Output the (x, y) coordinate of the center of the cell containing the given text.  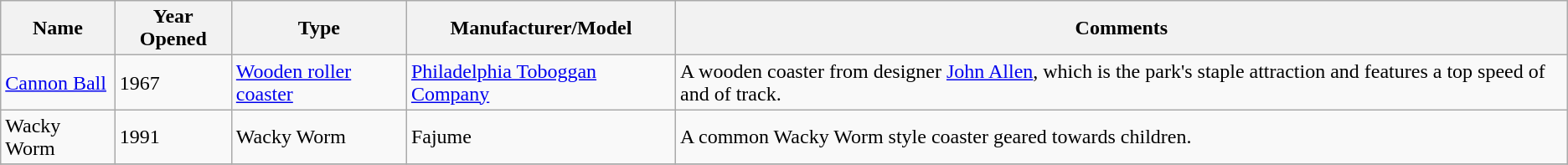
Fajume (541, 137)
Wooden roller coaster (318, 82)
Cannon Ball (58, 82)
Name (58, 28)
A wooden coaster from designer John Allen, which is the park's staple attraction and features a top speed of and of track. (1122, 82)
Manufacturer/Model (541, 28)
Comments (1122, 28)
Type (318, 28)
1991 (173, 137)
A common Wacky Worm style coaster geared towards children. (1122, 137)
Year Opened (173, 28)
1967 (173, 82)
Philadelphia Toboggan Company (541, 82)
